Extract the [x, y] coordinate from the center of the cell holding the provided text.  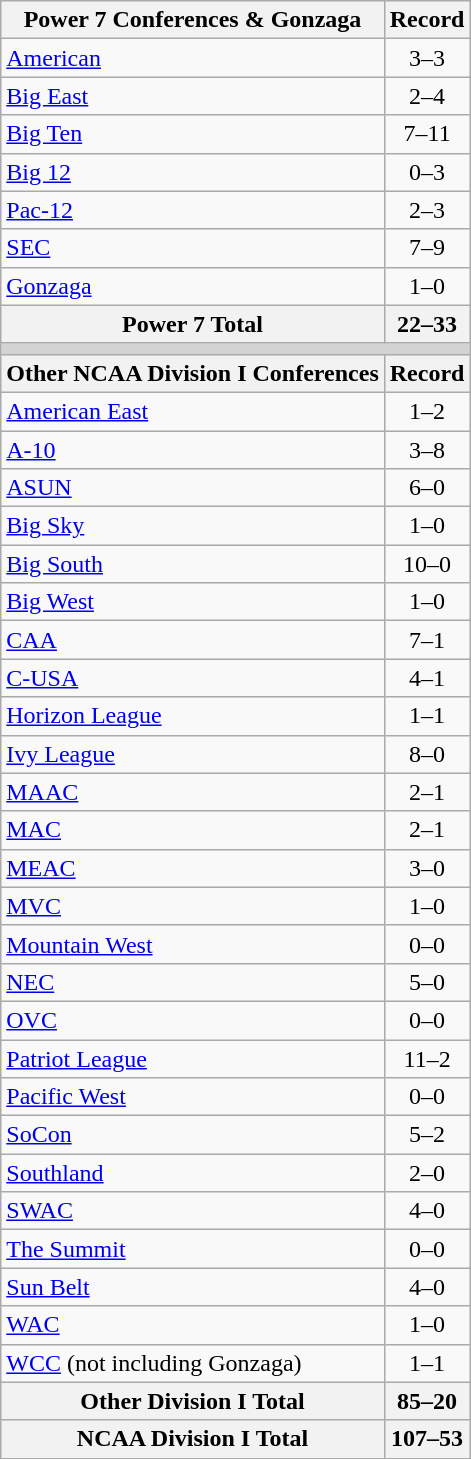
OVC [193, 1020]
Big 12 [193, 172]
Horizon League [193, 716]
Pacific West [193, 1097]
8–0 [427, 754]
SEC [193, 248]
ASUN [193, 488]
0–3 [427, 172]
WCC (not including Gonzaga) [193, 1363]
SoCon [193, 1135]
3–3 [427, 58]
American [193, 58]
Big Ten [193, 134]
Patriot League [193, 1059]
MVC [193, 906]
Power 7 Total [193, 324]
1–2 [427, 411]
MAC [193, 830]
7–1 [427, 640]
6–0 [427, 488]
Pac-12 [193, 210]
7–9 [427, 248]
Big West [193, 602]
The Summit [193, 1249]
85–20 [427, 1401]
Gonzaga [193, 286]
107–53 [427, 1439]
Other NCAA Division I Conferences [193, 373]
American East [193, 411]
Ivy League [193, 754]
A-10 [193, 449]
22–33 [427, 324]
7–11 [427, 134]
2–4 [427, 96]
Other Division I Total [193, 1401]
CAA [193, 640]
SWAC [193, 1211]
Big Sky [193, 526]
3–0 [427, 868]
5–2 [427, 1135]
11–2 [427, 1059]
Mountain West [193, 944]
C-USA [193, 678]
Power 7 Conferences & Gonzaga [193, 20]
MEAC [193, 868]
2–0 [427, 1173]
WAC [193, 1325]
2–3 [427, 210]
NEC [193, 982]
NCAA Division I Total [193, 1439]
5–0 [427, 982]
Big East [193, 96]
Big South [193, 564]
Sun Belt [193, 1287]
MAAC [193, 792]
10–0 [427, 564]
3–8 [427, 449]
Southland [193, 1173]
4–1 [427, 678]
